Find where the given text appears and provide that cell's center as [x, y] coordinate. 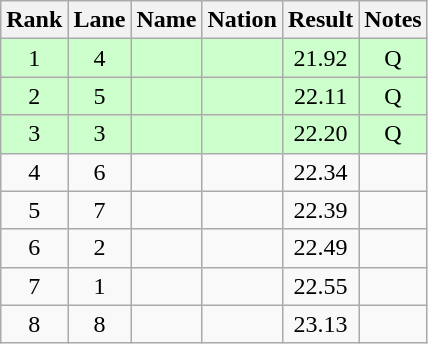
Notes [393, 20]
22.55 [320, 286]
Nation [242, 20]
22.11 [320, 96]
21.92 [320, 58]
Rank [34, 20]
22.34 [320, 172]
23.13 [320, 324]
Lane [100, 20]
22.39 [320, 210]
22.20 [320, 134]
22.49 [320, 248]
Result [320, 20]
Name [166, 20]
